Find where the given text appears and provide that cell's center as (X, Y) coordinate. 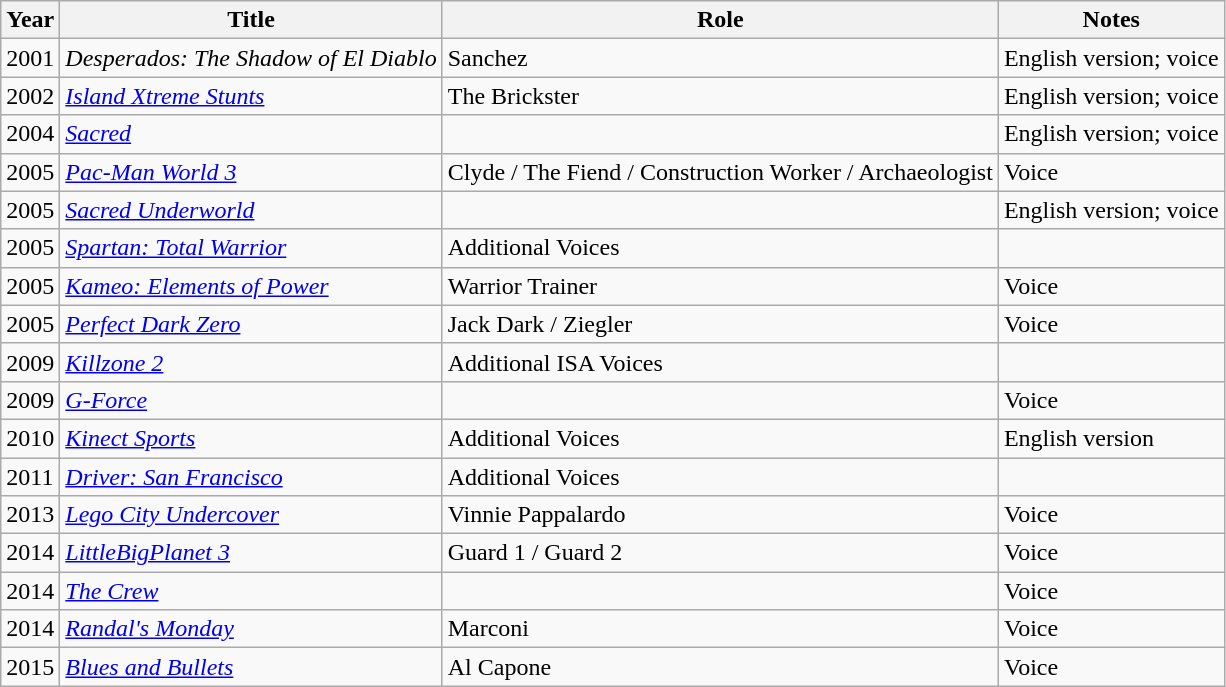
Kameo: Elements of Power (251, 286)
Role (720, 20)
Sacred (251, 134)
Randal's Monday (251, 629)
Sacred Underworld (251, 210)
Perfect Dark Zero (251, 324)
Vinnie Pappalardo (720, 515)
Island Xtreme Stunts (251, 96)
2004 (30, 134)
Driver: San Francisco (251, 477)
Desperados: The Shadow of El Diablo (251, 58)
2010 (30, 438)
LittleBigPlanet 3 (251, 553)
Al Capone (720, 667)
2011 (30, 477)
Sanchez (720, 58)
Guard 1 / Guard 2 (720, 553)
2002 (30, 96)
Marconi (720, 629)
2015 (30, 667)
Additional ISA Voices (720, 362)
Jack Dark / Ziegler (720, 324)
Lego City Undercover (251, 515)
Clyde / The Fiend / Construction Worker / Archaeologist (720, 172)
Blues and Bullets (251, 667)
Kinect Sports (251, 438)
Notes (1111, 20)
2013 (30, 515)
The Crew (251, 591)
English version (1111, 438)
Spartan: Total Warrior (251, 248)
Title (251, 20)
2001 (30, 58)
Year (30, 20)
Pac-Man World 3 (251, 172)
Killzone 2 (251, 362)
Warrior Trainer (720, 286)
G-Force (251, 400)
The Brickster (720, 96)
